Locate the cell with the specified text and output its (x, y) center coordinate. 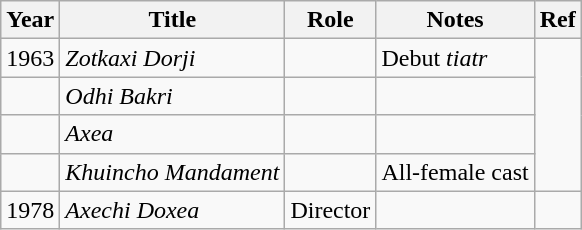
Debut tiatr (455, 58)
Director (330, 210)
1963 (30, 58)
Title (172, 20)
Khuincho Mandament (172, 172)
Odhi Bakri (172, 96)
All-female cast (455, 172)
Role (330, 20)
1978 (30, 210)
Zotkaxi Dorji (172, 58)
Axechi Doxea (172, 210)
Ref (558, 20)
Year (30, 20)
Axea (172, 134)
Notes (455, 20)
